For the text-containing cell, return its midpoint in [X, Y] coordinate format. 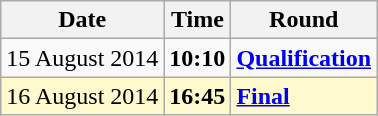
Final [304, 96]
Date [82, 20]
16:45 [198, 96]
10:10 [198, 58]
16 August 2014 [82, 96]
Time [198, 20]
Round [304, 20]
15 August 2014 [82, 58]
Qualification [304, 58]
